Capture the cell that displays the provided text and extract its (X, Y) central coordinate. 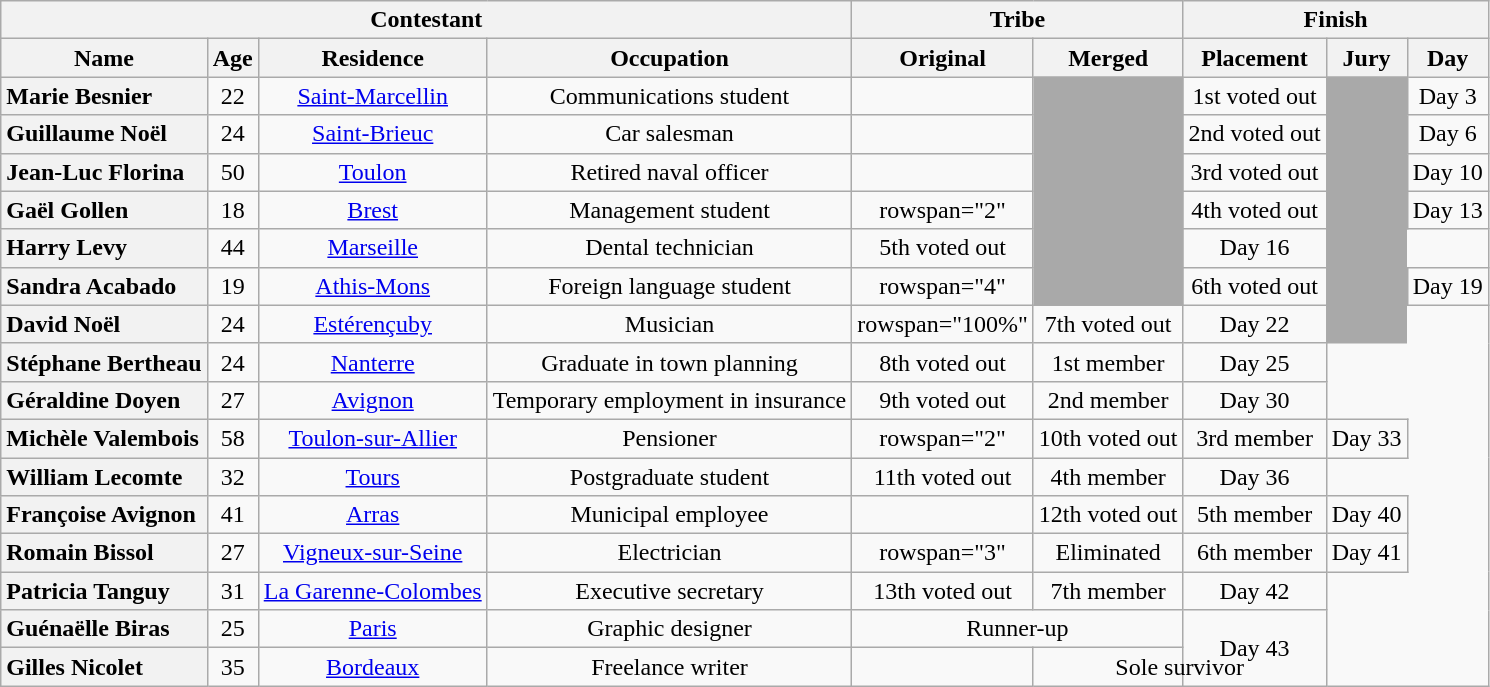
Estérençuby (372, 324)
Patricia Tanguy (104, 591)
La Garenne-Colombes (372, 591)
Day 40 (1366, 515)
4th voted out (1254, 210)
Jean-Luc Florina (104, 172)
Freelance writer (670, 667)
Day 42 (1254, 591)
Municipal employee (670, 515)
44 (232, 248)
Vigneux-sur-Seine (372, 553)
3rd member (1254, 438)
4th member (1108, 477)
Eliminated (1108, 553)
Avignon (372, 400)
Dental technician (670, 248)
5th voted out (943, 248)
Day 25 (1254, 362)
Day 30 (1254, 400)
Residence (372, 58)
41 (232, 515)
Pensioner (670, 438)
Finish (1336, 20)
Saint-Brieuc (372, 134)
Age (232, 58)
13th voted out (943, 591)
Romain Bissol (104, 553)
19 (232, 286)
Musician (670, 324)
Day 43 (1254, 648)
6th voted out (1254, 286)
22 (232, 96)
58 (232, 438)
Arras (372, 515)
Stéphane Bertheau (104, 362)
Temporary employment in insurance (670, 400)
Day 36 (1254, 477)
Saint-Marcellin (372, 96)
Françoise Avignon (104, 515)
7th member (1108, 591)
David Noël (104, 324)
Electrician (670, 553)
Day 6 (1448, 134)
12th voted out (1108, 515)
Day 16 (1254, 248)
31 (232, 591)
Placement (1254, 58)
Graphic designer (670, 629)
25 (232, 629)
rowspan="4" (943, 286)
Car salesman (670, 134)
Tribe (1018, 20)
Day 41 (1366, 553)
Paris (372, 629)
rowspan="100%" (943, 324)
Géraldine Doyen (104, 400)
Day 33 (1366, 438)
Sandra Acabado (104, 286)
1st voted out (1254, 96)
Toulon (372, 172)
Retired naval officer (670, 172)
rowspan="3" (943, 553)
Nanterre (372, 362)
32 (232, 477)
6th member (1254, 553)
Name (104, 58)
7th voted out (1108, 324)
Runner-up (1018, 629)
35 (232, 667)
2nd member (1108, 400)
10th voted out (1108, 438)
Day 13 (1448, 210)
8th voted out (943, 362)
Gilles Nicolet (104, 667)
Harry Levy (104, 248)
Bordeaux (372, 667)
Merged (1108, 58)
Jury (1366, 58)
Marseille (372, 248)
Guillaume Noël (104, 134)
Management student (670, 210)
Brest (372, 210)
Toulon-sur-Allier (372, 438)
Occupation (670, 58)
Day 10 (1448, 172)
Communications student (670, 96)
Graduate in town planning (670, 362)
Tours (372, 477)
2nd voted out (1254, 134)
Foreign language student (670, 286)
William Lecomte (104, 477)
Day 19 (1448, 286)
Gaël Gollen (104, 210)
Postgraduate student (670, 477)
Original (943, 58)
1st member (1108, 362)
50 (232, 172)
Michèle Valembois (104, 438)
5th member (1254, 515)
Day 3 (1448, 96)
11th voted out (943, 477)
Day 22 (1254, 324)
3rd voted out (1254, 172)
Guénaëlle Biras (104, 629)
Sole survivor (1180, 667)
Athis-Mons (372, 286)
Contestant (426, 20)
9th voted out (943, 400)
18 (232, 210)
Marie Besnier (104, 96)
Executive secretary (670, 591)
Day (1448, 58)
